Output the (x, y) coordinate of the center of the cell containing the given text.  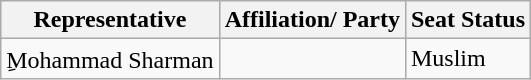
Affiliation/ Party (312, 20)
Seat Status (468, 20)
Representative (110, 20)
ِMohammad Sharman (110, 59)
Muslim (468, 59)
